Output the [X, Y] coordinate of the center of the cell containing the given text.  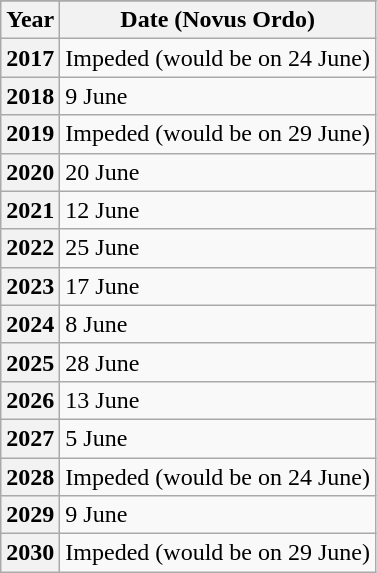
2022 [30, 248]
2024 [30, 324]
17 June [218, 286]
2027 [30, 438]
Year [30, 20]
2018 [30, 96]
12 June [218, 210]
2028 [30, 477]
2023 [30, 286]
25 June [218, 248]
2020 [30, 172]
Date (Novus Ordo) [218, 20]
2017 [30, 58]
2030 [30, 553]
2029 [30, 515]
2026 [30, 400]
8 June [218, 324]
5 June [218, 438]
2019 [30, 134]
13 June [218, 400]
2025 [30, 362]
2021 [30, 210]
20 June [218, 172]
28 June [218, 362]
